Return (x, y) of the center of cell containing provided text 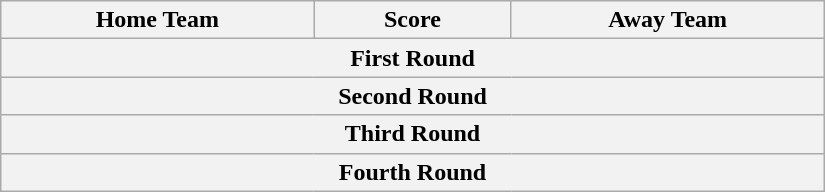
Third Round (413, 134)
Fourth Round (413, 172)
First Round (413, 58)
Second Round (413, 96)
Home Team (158, 20)
Score (412, 20)
Away Team (668, 20)
